Output the (x, y) coordinate of the center of the cell containing the given text.  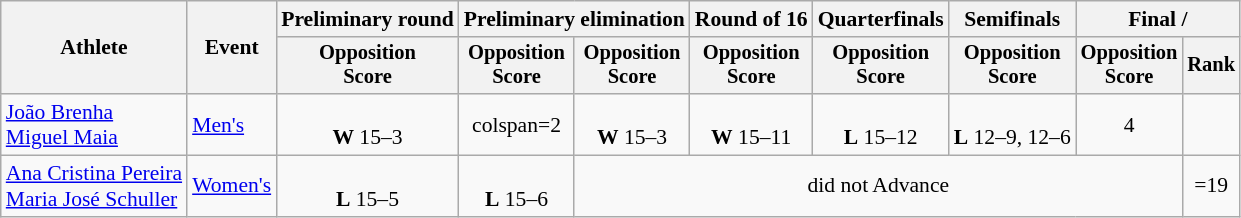
W 15–11 (752, 124)
L 15–5 (368, 186)
Semifinals (1012, 19)
did not Advance (878, 186)
Event (232, 48)
4 (1130, 124)
L 15–12 (881, 124)
Rank (1211, 66)
=19 (1211, 186)
Quarterfinals (881, 19)
Preliminary elimination (574, 19)
Athlete (94, 48)
Preliminary round (368, 19)
colspan=2 (516, 124)
Ana Cristina PereiraMaria José Schuller (94, 186)
Women's (232, 186)
L 15–6 (516, 186)
Men's (232, 124)
João BrenhaMiguel Maia (94, 124)
Final / (1158, 19)
Round of 16 (752, 19)
L 12–9, 12–6 (1012, 124)
